Capture the cell that displays the provided text and extract its [X, Y] central coordinate. 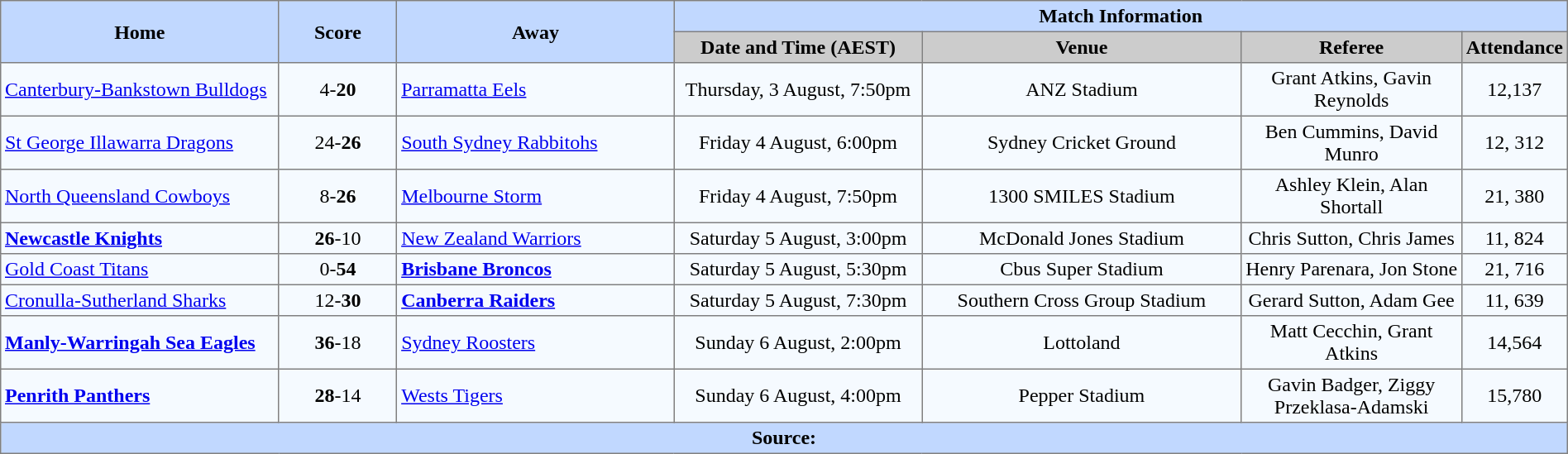
Saturday 5 August, 5:30pm [798, 270]
0-54 [337, 270]
North Queensland Cowboys [140, 196]
Ashley Klein, Alan Shortall [1351, 196]
Matt Cecchin, Grant Atkins [1351, 342]
Friday 4 August, 7:50pm [798, 196]
Gerard Sutton, Adam Gee [1351, 300]
Parramatta Eels [536, 89]
Newcastle Knights [140, 238]
Sunday 6 August, 4:00pm [798, 395]
Source: [784, 438]
Sunday 6 August, 2:00pm [798, 342]
Gold Coast Titans [140, 270]
Grant Atkins, Gavin Reynolds [1351, 89]
Thursday, 3 August, 7:50pm [798, 89]
21, 716 [1514, 270]
8-26 [337, 196]
Penrith Panthers [140, 395]
Lottoland [1082, 342]
36-18 [337, 342]
Home [140, 31]
Friday 4 August, 6:00pm [798, 142]
12, 312 [1514, 142]
Melbourne Storm [536, 196]
24-26 [337, 142]
Chris Sutton, Chris James [1351, 238]
Wests Tigers [536, 395]
Cbus Super Stadium [1082, 270]
South Sydney Rabbitohs [536, 142]
New Zealand Warriors [536, 238]
Date and Time (AEST) [798, 47]
1300 SMILES Stadium [1082, 196]
Canberra Raiders [536, 300]
26-10 [337, 238]
11, 639 [1514, 300]
Canterbury-Bankstown Bulldogs [140, 89]
Score [337, 31]
Manly-Warringah Sea Eagles [140, 342]
Brisbane Broncos [536, 270]
St George Illawarra Dragons [140, 142]
Saturday 5 August, 7:30pm [798, 300]
Match Information [1121, 17]
Gavin Badger, Ziggy Przeklasa-Adamski [1351, 395]
McDonald Jones Stadium [1082, 238]
4-20 [337, 89]
Sydney Roosters [536, 342]
12-30 [337, 300]
11, 824 [1514, 238]
28-14 [337, 395]
ANZ Stadium [1082, 89]
Venue [1082, 47]
Henry Parenara, Jon Stone [1351, 270]
Ben Cummins, David Munro [1351, 142]
15,780 [1514, 395]
14,564 [1514, 342]
Sydney Cricket Ground [1082, 142]
Cronulla-Sutherland Sharks [140, 300]
12,137 [1514, 89]
Pepper Stadium [1082, 395]
Away [536, 31]
Saturday 5 August, 3:00pm [798, 238]
Southern Cross Group Stadium [1082, 300]
Referee [1351, 47]
21, 380 [1514, 196]
Attendance [1514, 47]
